Provide the [X, Y] coordinate of the cell's center where the given text is located.  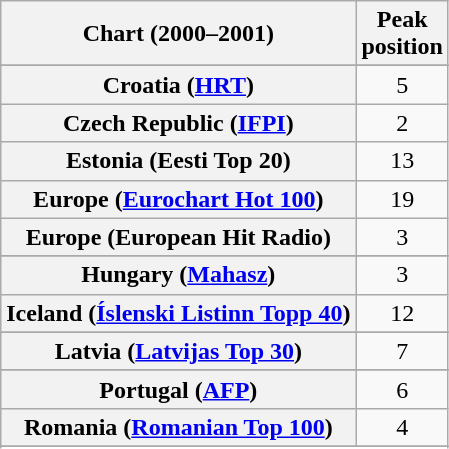
Estonia (Eesti Top 20) [178, 161]
Portugal (AFP) [178, 389]
19 [402, 199]
Iceland (Íslenski Listinn Topp 40) [178, 313]
Peakposition [402, 34]
6 [402, 389]
4 [402, 427]
Czech Republic (IFPI) [178, 123]
Latvia (Latvijas Top 30) [178, 351]
Romania (Romanian Top 100) [178, 427]
Europe (European Hit Radio) [178, 237]
Hungary (Mahasz) [178, 275]
13 [402, 161]
5 [402, 85]
Chart (2000–2001) [178, 34]
Europe (Eurochart Hot 100) [178, 199]
12 [402, 313]
2 [402, 123]
7 [402, 351]
Croatia (HRT) [178, 85]
